From the cell containing the given text, extract its center point as (x, y) coordinate. 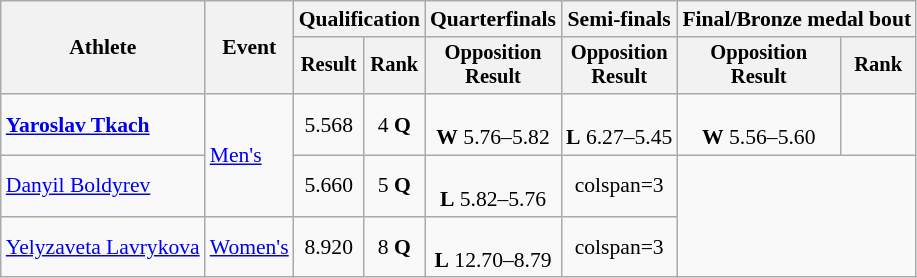
5.568 (329, 124)
L 12.70–8.79 (493, 248)
Men's (250, 155)
Danyil Boldyrev (103, 186)
Qualification (360, 19)
W 5.76–5.82 (493, 124)
Final/Bronze medal bout (796, 19)
Athlete (103, 48)
L 5.82–5.76 (493, 186)
5 Q (394, 186)
Yaroslav Tkach (103, 124)
W 5.56–5.60 (758, 124)
Event (250, 48)
Yelyzaveta Lavrykova (103, 248)
8.920 (329, 248)
5.660 (329, 186)
Semi-finals (619, 19)
8 Q (394, 248)
L 6.27–5.45 (619, 124)
Quarterfinals (493, 19)
4 Q (394, 124)
Result (329, 66)
Women's (250, 248)
